Search for the cell housing the specified text and yield its [X, Y] center coordinate. 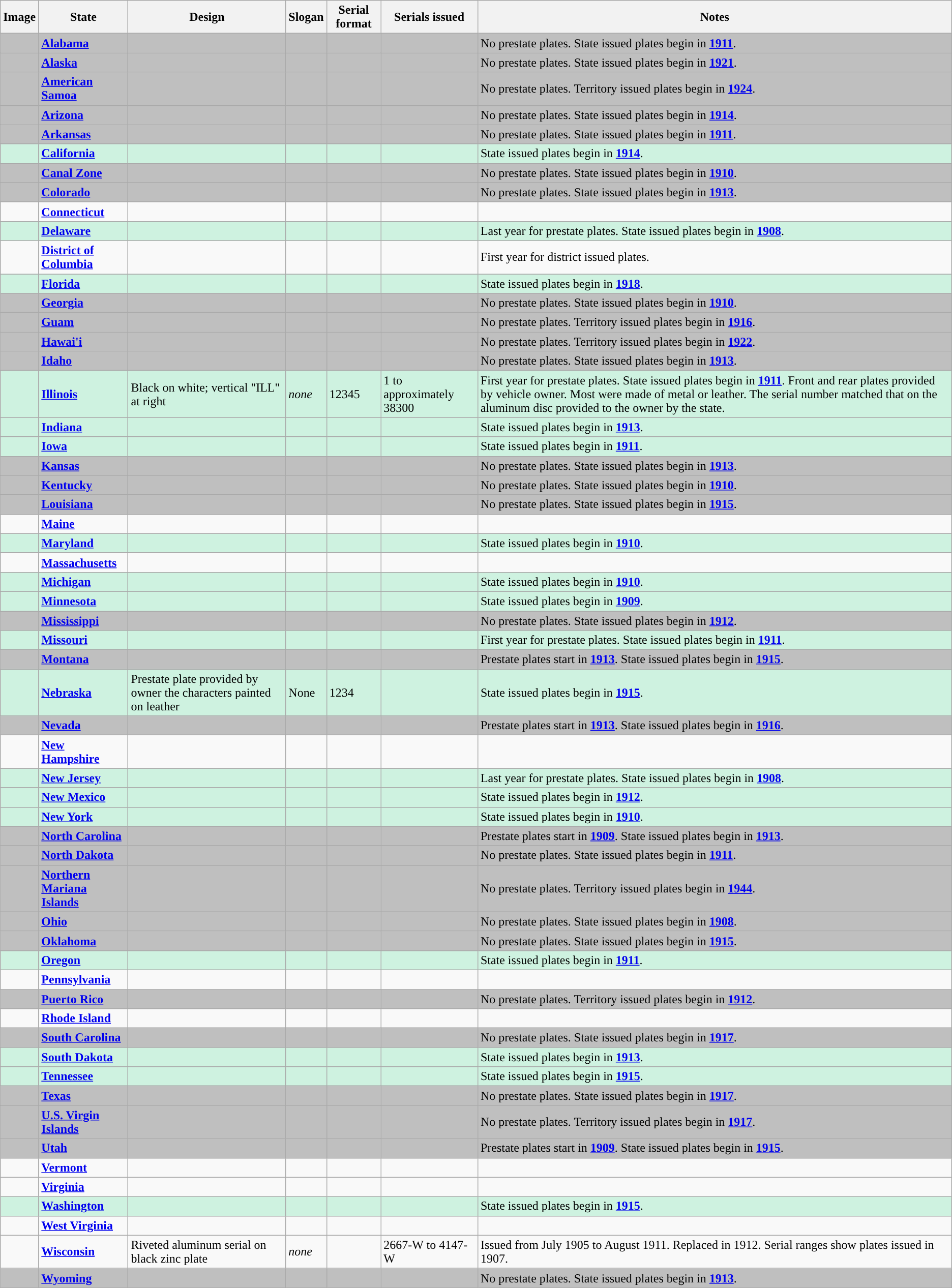
Design [207, 17]
Vermont [83, 1167]
Prestate plates start in 1913. State issued plates begin in 1916. [715, 726]
Prestate plates start in 1909. State issued plates begin in 1915. [715, 1148]
Alabama [83, 43]
No prestate plates. State issued plates begin in 1908. [715, 921]
State issued plates begin in 1909. [715, 601]
Slogan [306, 17]
Kentucky [83, 485]
1 to approximately 38300 [429, 394]
Black on white; vertical "ILL" at right [207, 394]
Louisiana [83, 504]
Oklahoma [83, 941]
New Hampshire [83, 752]
Notes [715, 17]
North Carolina [83, 836]
Guam [83, 322]
State issued plates begin in 1918. [715, 283]
Massachusetts [83, 562]
New York [83, 817]
Northern Mariana Islands [83, 888]
Arkansas [83, 134]
Wyoming [83, 1278]
No prestate plates. State issued plates begin in 1912. [715, 621]
Nevada [83, 726]
Prestate plates start in 1913. State issued plates begin in 1915. [715, 660]
Issued from July 1905 to August 1911. Replaced in 1912. Serial ranges show plates issued in 1907. [715, 1252]
District ofColumbia [83, 257]
Puerto Rico [83, 999]
New Jersey [83, 778]
Pennsylvania [83, 979]
Image [19, 17]
Idaho [83, 361]
No prestate plates. Territory issued plates begin in 1922. [715, 342]
Michigan [83, 582]
Illinois [83, 394]
Rhode Island [83, 1019]
State [83, 17]
Washington [83, 1206]
Maryland [83, 543]
Virginia [83, 1187]
1234 [354, 693]
No prestate plates. State issued plates begin in 1921. [715, 63]
State issued plates begin in 1912. [715, 797]
Connecticut [83, 212]
Serials issued [429, 17]
Mississippi [83, 621]
2667-W to 4147-W [429, 1252]
Colorado [83, 192]
West Virginia [83, 1225]
North Dakota [83, 855]
U.S. Virgin Islands [83, 1122]
Prestate plates start in 1909. State issued plates begin in 1913. [715, 836]
Canal Zone [83, 173]
Serial format [354, 17]
Iowa [83, 446]
Ohio [83, 921]
First year for prestate plates. State issued plates begin in 1911. [715, 640]
Georgia [83, 303]
Minnesota [83, 601]
Tennessee [83, 1076]
Indiana [83, 427]
No prestate plates. Territory issued plates begin in 1916. [715, 322]
No prestate plates. State issued plates begin in 1914. [715, 115]
Kansas [83, 466]
First year for district issued plates. [715, 257]
Arizona [83, 115]
Utah [83, 1148]
12345 [354, 394]
American Samoa [83, 88]
Prestate plate provided by owner the characters painted on leather [207, 693]
California [83, 154]
South Dakota [83, 1057]
Florida [83, 283]
No prestate plates. Territory issued plates begin in 1944. [715, 888]
Montana [83, 660]
Wisconsin [83, 1252]
Alaska [83, 63]
Missouri [83, 640]
South Carolina [83, 1038]
Delaware [83, 231]
Riveted aluminum serial on black zinc plate [207, 1252]
No prestate plates. Territory issued plates begin in 1917. [715, 1122]
No prestate plates. Territory issued plates begin in 1924. [715, 88]
None [306, 693]
Nebraska [83, 693]
Maine [83, 524]
State issued plates begin in 1914. [715, 154]
Hawai'i [83, 342]
New Mexico [83, 797]
No prestate plates. Territory issued plates begin in 1912. [715, 999]
Oregon [83, 960]
Texas [83, 1096]
